From the cell containing the given text, extract its center point as [X, Y] coordinate. 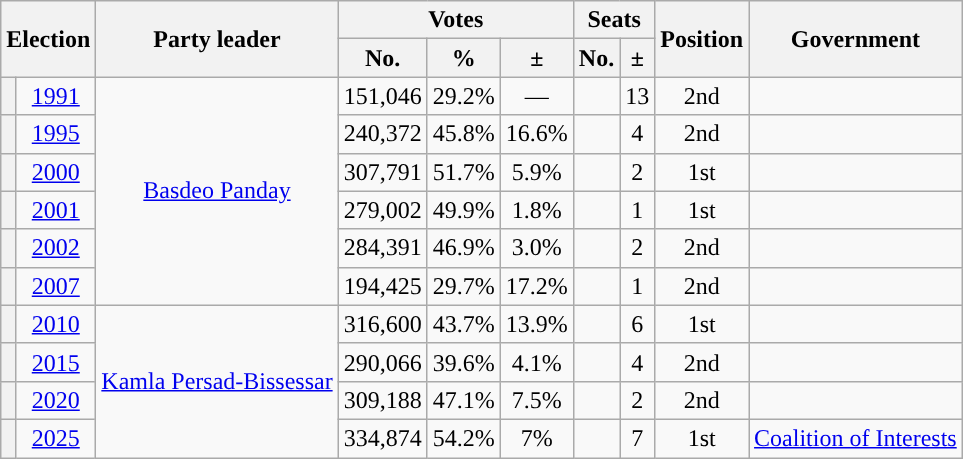
16.6% [536, 134]
13 [638, 96]
43.7% [464, 324]
240,372 [382, 134]
309,188 [382, 400]
Votes [456, 20]
— [536, 96]
334,874 [382, 438]
2002 [56, 248]
7 [638, 438]
1.8% [536, 210]
39.6% [464, 362]
Election [48, 39]
2007 [56, 286]
7.5% [536, 400]
316,600 [382, 324]
2001 [56, 210]
3.0% [536, 248]
49.9% [464, 210]
284,391 [382, 248]
2000 [56, 172]
51.7% [464, 172]
1991 [56, 96]
29.7% [464, 286]
2010 [56, 324]
Kamla Persad-Bissessar [217, 381]
279,002 [382, 210]
5.9% [536, 172]
Seats [614, 20]
7% [536, 438]
1995 [56, 134]
13.9% [536, 324]
47.1% [464, 400]
6 [638, 324]
2025 [56, 438]
45.8% [464, 134]
307,791 [382, 172]
290,066 [382, 362]
Position [702, 39]
194,425 [382, 286]
46.9% [464, 248]
Government [856, 39]
54.2% [464, 438]
17.2% [536, 286]
Coalition of Interests [856, 438]
% [464, 58]
Party leader [217, 39]
2020 [56, 400]
2015 [56, 362]
29.2% [464, 96]
Basdeo Panday [217, 191]
151,046 [382, 96]
4.1% [536, 362]
